Provide the [x, y] coordinate of the cell's center where the given text is located.  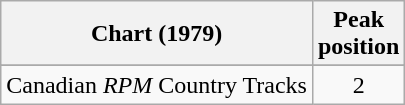
2 [358, 85]
Canadian RPM Country Tracks [157, 85]
Peakposition [358, 34]
Chart (1979) [157, 34]
